Locate the cell with the specified text and output its [X, Y] center coordinate. 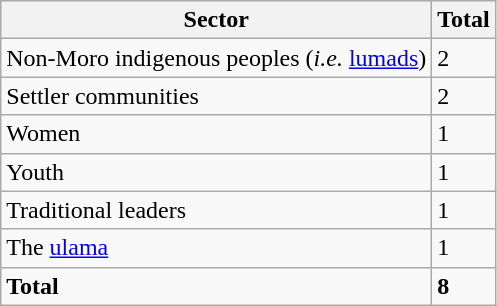
Traditional leaders [216, 210]
Settler communities [216, 96]
Sector [216, 20]
8 [464, 286]
Women [216, 134]
The ulama [216, 248]
Youth [216, 172]
Non-Moro indigenous peoples (i.e. lumads) [216, 58]
